Find where the given text appears and provide that cell's center as [x, y] coordinate. 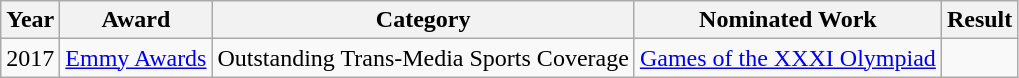
Outstanding Trans-Media Sports Coverage [423, 58]
Result [979, 20]
Nominated Work [788, 20]
Emmy Awards [136, 58]
Award [136, 20]
Games of the XXXI Olympiad [788, 58]
2017 [30, 58]
Category [423, 20]
Year [30, 20]
